Find where the given text appears and provide that cell's center as (X, Y) coordinate. 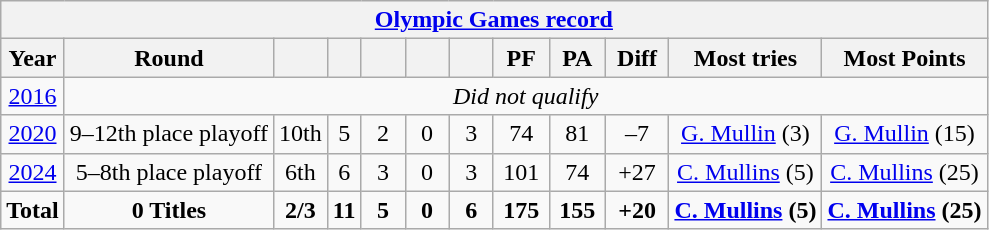
Total (33, 210)
81 (577, 134)
Did not qualify (526, 96)
+20 (637, 210)
2020 (33, 134)
2/3 (301, 210)
2016 (33, 96)
PF (521, 58)
+27 (637, 172)
G. Mullin (3) (746, 134)
155 (577, 210)
Most tries (746, 58)
Most Points (904, 58)
2024 (33, 172)
2 (383, 134)
Diff (637, 58)
11 (344, 210)
Olympic Games record (494, 20)
Round (168, 58)
0 Titles (168, 210)
6th (301, 172)
101 (521, 172)
5–8th place playoff (168, 172)
Year (33, 58)
175 (521, 210)
–7 (637, 134)
9–12th place playoff (168, 134)
PA (577, 58)
10th (301, 134)
G. Mullin (15) (904, 134)
